Determine the (x, y) coordinate at the center of the cell enclosing the given text.  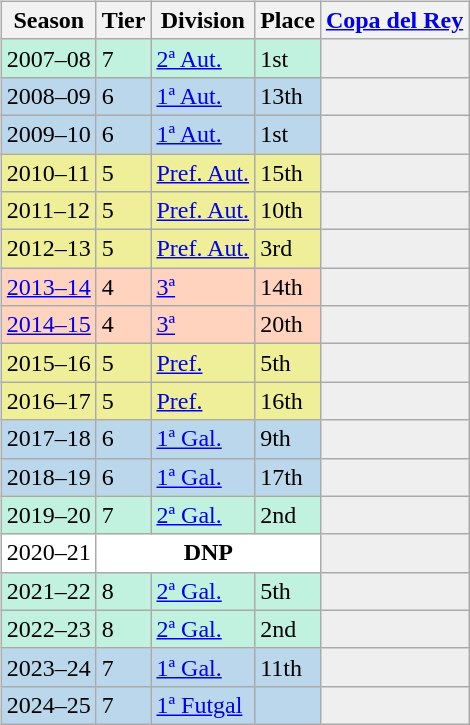
2011–12 (48, 211)
2023–24 (48, 667)
1ª Futgal (203, 705)
2012–13 (48, 249)
2016–17 (48, 401)
3rd (288, 249)
2017–18 (48, 439)
Copa del Rey (394, 20)
16th (288, 401)
10th (288, 211)
2021–22 (48, 591)
2020–21 (48, 553)
17th (288, 477)
2013–14 (48, 287)
9th (288, 439)
2018–19 (48, 477)
2014–15 (48, 325)
2ª Aut. (203, 58)
13th (288, 96)
2024–25 (48, 705)
Tier (124, 20)
Season (48, 20)
2010–11 (48, 173)
14th (288, 287)
Division (203, 20)
Place (288, 20)
2007–08 (48, 58)
2015–16 (48, 363)
2022–23 (48, 629)
15th (288, 173)
DNP (208, 553)
11th (288, 667)
20th (288, 325)
2019–20 (48, 515)
2008–09 (48, 96)
2009–10 (48, 134)
